Determine the (X, Y) coordinate at the center of the cell enclosing the given text.  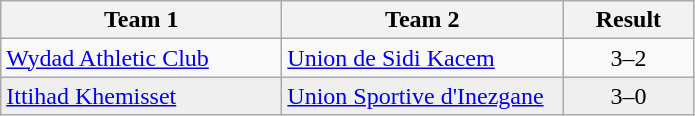
Ittihad Khemisset (142, 96)
Result (628, 20)
Union de Sidi Kacem (422, 58)
Wydad Athletic Club (142, 58)
Team 2 (422, 20)
3–0 (628, 96)
Team 1 (142, 20)
Union Sportive d'Inezgane (422, 96)
3–2 (628, 58)
